Extract the (X, Y) coordinate from the center of the cell holding the provided text.  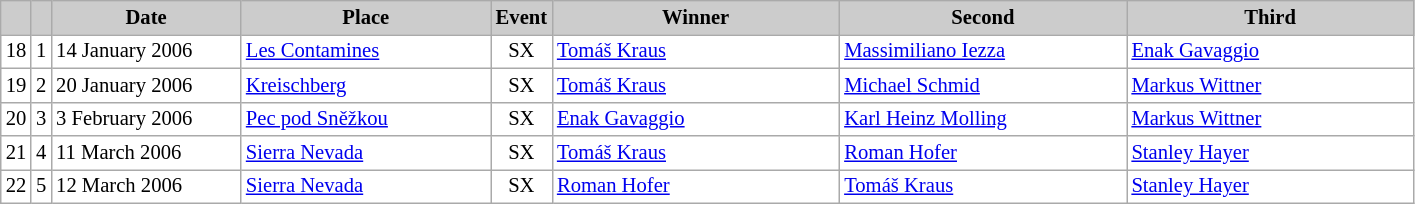
22 (16, 186)
Second (982, 17)
Date (146, 17)
19 (16, 85)
1 (41, 51)
Karl Heinz Molling (982, 119)
Michael Schmid (982, 85)
Event (522, 17)
20 January 2006 (146, 85)
20 (16, 119)
Place (366, 17)
Massimiliano Iezza (982, 51)
21 (16, 153)
Third (1270, 17)
2 (41, 85)
18 (16, 51)
Pec pod Sněžkou (366, 119)
14 January 2006 (146, 51)
Kreischberg (366, 85)
Les Contamines (366, 51)
4 (41, 153)
12 March 2006 (146, 186)
3 February 2006 (146, 119)
5 (41, 186)
11 March 2006 (146, 153)
Winner (696, 17)
3 (41, 119)
